Scan for the cell matching the given text and deliver its (X, Y) coordinate at center. 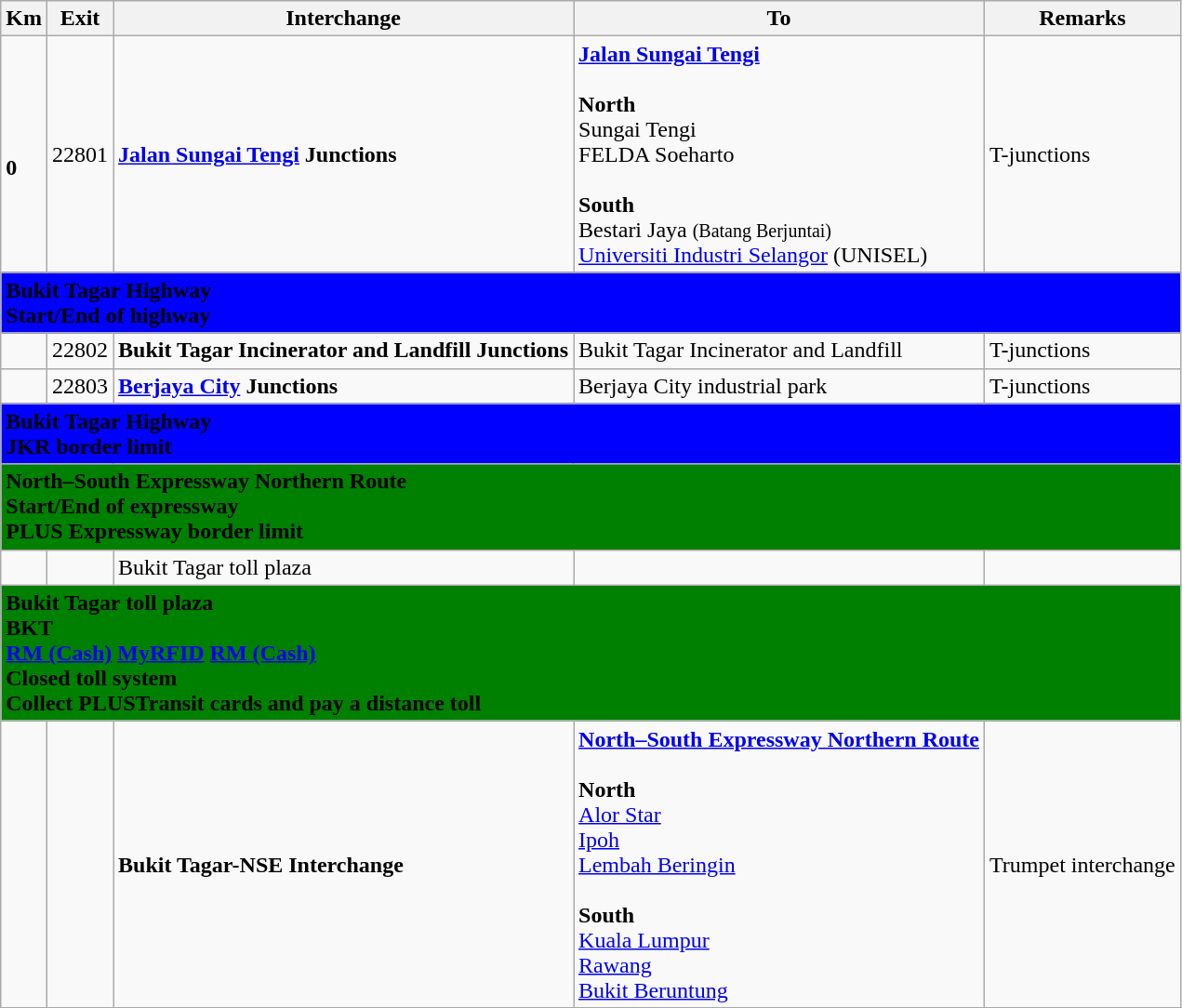
Bukit Tagar toll plaza (344, 567)
Berjaya City Junctions (344, 386)
22803 (80, 386)
Km (24, 19)
North–South Expressway Northern RouteStart/End of expresswayPLUS Expressway border limit (591, 507)
0 (24, 154)
Interchange (344, 19)
Jalan Sungai TengiNorthSungai TengiFELDA SoehartoSouthBestari Jaya (Batang Berjuntai)Universiti Industri Selangor (UNISEL) (779, 154)
Exit (80, 19)
Bukit Tagar Incinerator and Landfill Junctions (344, 351)
22802 (80, 351)
North–South Expressway Northern RouteNorthAlor StarIpohLembah BeringinSouthKuala LumpurRawangBukit Beruntung (779, 864)
Bukit Tagar-NSE Interchange (344, 864)
22801 (80, 154)
Trumpet interchange (1082, 864)
Jalan Sungai Tengi Junctions (344, 154)
Bukit Tagar HighwayJKR border limit (591, 433)
Remarks (1082, 19)
Bukit Tagar Incinerator and Landfill (779, 351)
Bukit Tagar toll plazaBKTRM (Cash) MyRFID RM (Cash)Closed toll systemCollect PLUSTransit cards and pay a distance toll (591, 653)
Bukit Tagar HighwayStart/End of highway (591, 303)
To (779, 19)
Berjaya City industrial park (779, 386)
